For the text-containing cell, return its midpoint in (x, y) coordinate format. 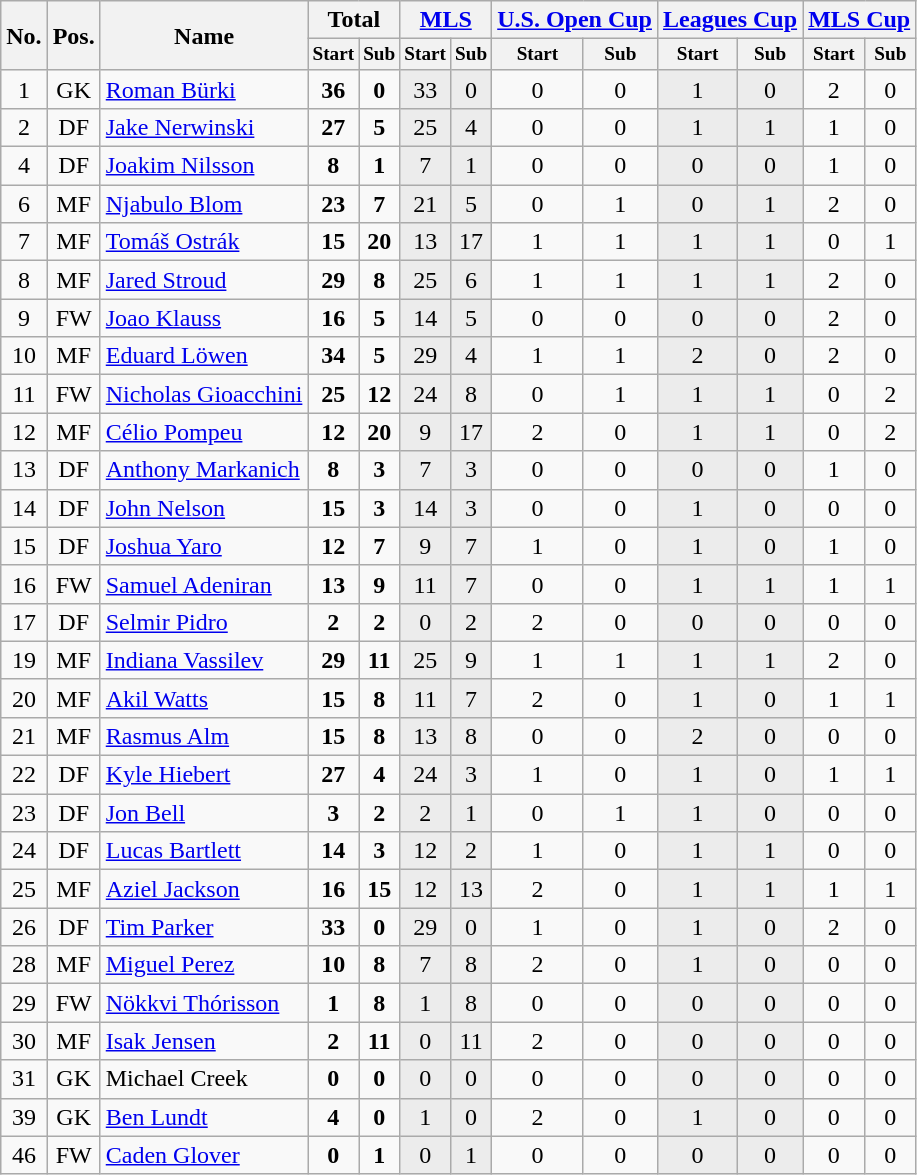
Nökkvi Thórisson (204, 1003)
Nicholas Gioacchini (204, 394)
46 (24, 1155)
Pos. (74, 36)
Michael Creek (204, 1079)
Njabulo Blom (204, 204)
Roman Bürki (204, 89)
Jon Bell (204, 813)
Miguel Perez (204, 965)
26 (24, 927)
22 (24, 775)
Joshua Yaro (204, 546)
36 (334, 89)
Tim Parker (204, 927)
Jared Stroud (204, 280)
Name (204, 36)
28 (24, 965)
John Nelson (204, 508)
Eduard Löwen (204, 356)
34 (334, 356)
31 (24, 1079)
Ben Lundt (204, 1117)
Anthony Markanich (204, 470)
Jake Nerwinski (204, 128)
Joakim Nilsson (204, 166)
Leagues Cup (730, 20)
Joao Klauss (204, 318)
Selmir Pidro (204, 622)
Tomáš Ostrák (204, 242)
Isak Jensen (204, 1041)
Kyle Hiebert (204, 775)
Célio Pompeu (204, 432)
U.S. Open Cup (575, 20)
Indiana Vassilev (204, 660)
MLS (446, 20)
No. (24, 36)
19 (24, 660)
Lucas Bartlett (204, 851)
Total (354, 20)
Caden Glover (204, 1155)
Akil Watts (204, 698)
39 (24, 1117)
Aziel Jackson (204, 889)
Rasmus Alm (204, 737)
Samuel Adeniran (204, 584)
30 (24, 1041)
MLS Cup (860, 20)
